Provide the (x, y) coordinate of the cell's center where the given text is located.  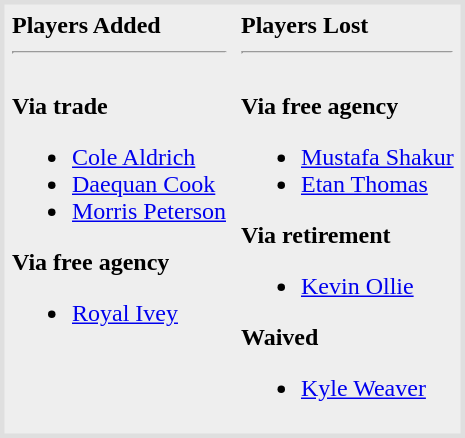
Players Added Via tradeCole AldrichDaequan CookMorris PetersonVia free agencyRoyal Ivey (118, 219)
Players Lost Via free agencyMustafa ShakurEtan ThomasVia retirementKevin OllieWaivedKyle Weaver (348, 219)
